Determine the [X, Y] coordinate at the center of the cell enclosing the given text.  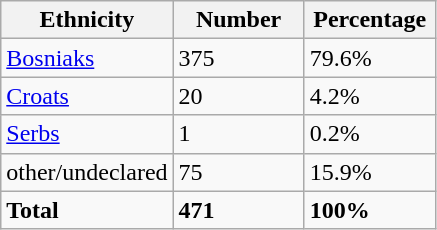
20 [238, 96]
Croats [87, 96]
4.2% [370, 96]
Ethnicity [87, 20]
375 [238, 58]
75 [238, 172]
15.9% [370, 172]
Number [238, 20]
79.6% [370, 58]
other/undeclared [87, 172]
100% [370, 210]
Bosniaks [87, 58]
Total [87, 210]
1 [238, 134]
0.2% [370, 134]
Serbs [87, 134]
471 [238, 210]
Percentage [370, 20]
